Capture the cell that displays the provided text and extract its [x, y] central coordinate. 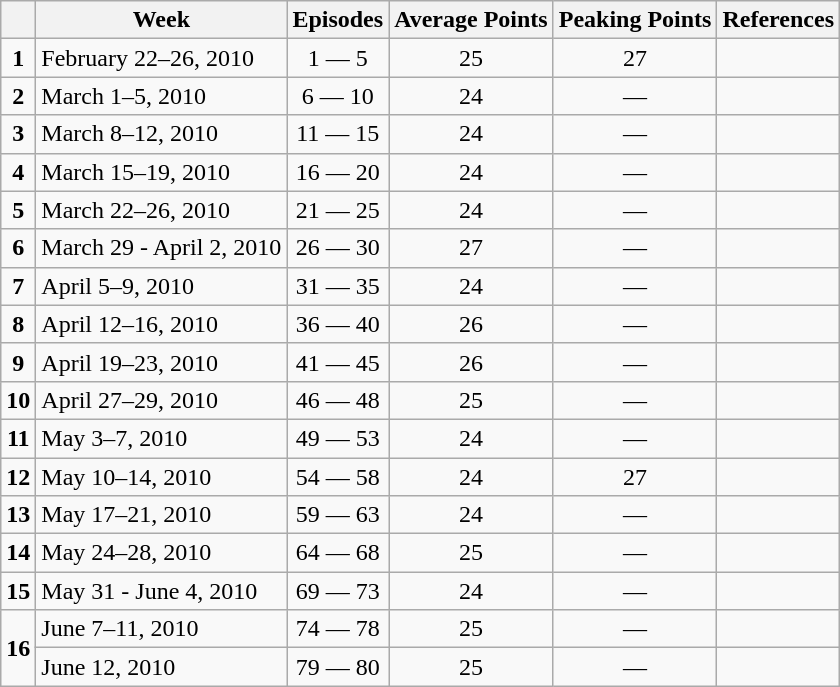
64 — 68 [338, 553]
April 12–16, 2010 [162, 324]
June 7–11, 2010 [162, 629]
April 27–29, 2010 [162, 400]
13 [18, 515]
69 — 73 [338, 591]
1 — 5 [338, 58]
March 22–26, 2010 [162, 210]
46 — 48 [338, 400]
5 [18, 210]
May 24–28, 2010 [162, 553]
26 — 30 [338, 248]
Peaking Points [635, 20]
May 3–7, 2010 [162, 438]
16 — 20 [338, 172]
7 [18, 286]
March 29 - April 2, 2010 [162, 248]
April 5–9, 2010 [162, 286]
May 17–21, 2010 [162, 515]
Average Points [472, 20]
May 31 - June 4, 2010 [162, 591]
10 [18, 400]
March 15–19, 2010 [162, 172]
April 19–23, 2010 [162, 362]
1 [18, 58]
14 [18, 553]
Week [162, 20]
3 [18, 134]
February 22–26, 2010 [162, 58]
6 — 10 [338, 96]
June 12, 2010 [162, 667]
16 [18, 648]
15 [18, 591]
6 [18, 248]
74 — 78 [338, 629]
11 [18, 438]
Episodes [338, 20]
8 [18, 324]
36 — 40 [338, 324]
2 [18, 96]
11 — 15 [338, 134]
References [778, 20]
21 — 25 [338, 210]
4 [18, 172]
79 — 80 [338, 667]
49 — 53 [338, 438]
March 1–5, 2010 [162, 96]
41 — 45 [338, 362]
May 10–14, 2010 [162, 477]
54 — 58 [338, 477]
9 [18, 362]
59 — 63 [338, 515]
March 8–12, 2010 [162, 134]
31 — 35 [338, 286]
12 [18, 477]
